Return the [X, Y] coordinate for the center point of the cell that contains the specified text.  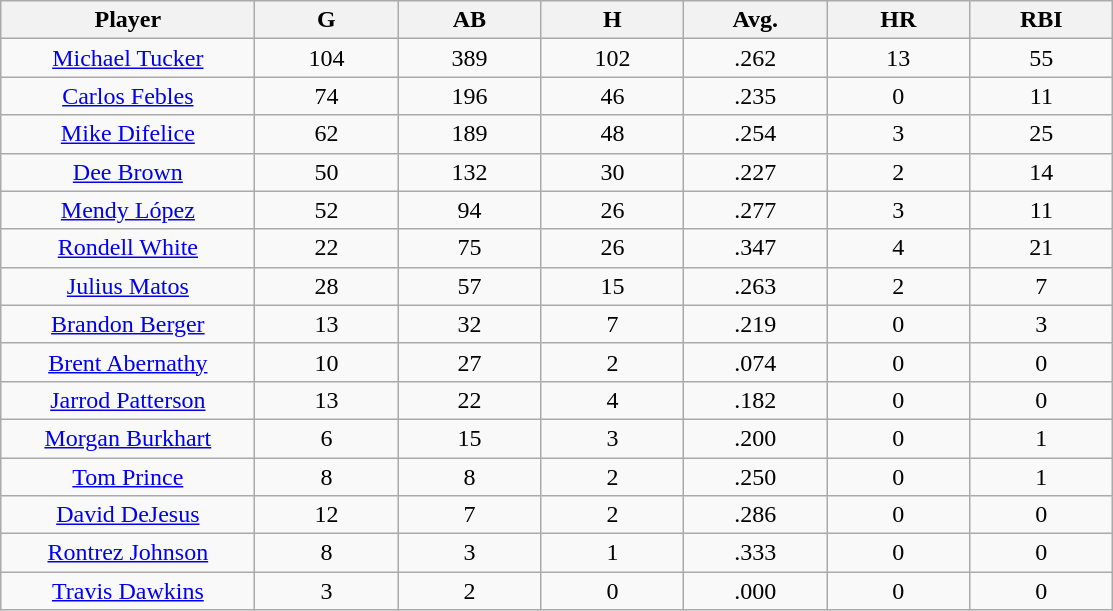
Player [128, 20]
Mendy López [128, 210]
389 [470, 58]
.347 [756, 248]
21 [1042, 248]
46 [612, 96]
32 [470, 324]
Avg. [756, 20]
Michael Tucker [128, 58]
74 [326, 96]
62 [326, 134]
Tom Prince [128, 477]
Travis Dawkins [128, 591]
RBI [1042, 20]
10 [326, 362]
Carlos Febles [128, 96]
27 [470, 362]
.263 [756, 286]
52 [326, 210]
57 [470, 286]
55 [1042, 58]
David DeJesus [128, 515]
.182 [756, 400]
.227 [756, 172]
.333 [756, 553]
94 [470, 210]
.286 [756, 515]
189 [470, 134]
.262 [756, 58]
30 [612, 172]
25 [1042, 134]
G [326, 20]
50 [326, 172]
.277 [756, 210]
102 [612, 58]
Rondell White [128, 248]
28 [326, 286]
Julius Matos [128, 286]
.250 [756, 477]
48 [612, 134]
75 [470, 248]
.254 [756, 134]
.074 [756, 362]
6 [326, 438]
Brent Abernathy [128, 362]
Jarrod Patterson [128, 400]
Mike Difelice [128, 134]
Morgan Burkhart [128, 438]
.200 [756, 438]
132 [470, 172]
12 [326, 515]
Rontrez Johnson [128, 553]
196 [470, 96]
Dee Brown [128, 172]
Brandon Berger [128, 324]
.219 [756, 324]
HR [898, 20]
.000 [756, 591]
104 [326, 58]
.235 [756, 96]
14 [1042, 172]
H [612, 20]
AB [470, 20]
